Detect which cell encompasses the target text, then output its [X, Y] center coordinate. 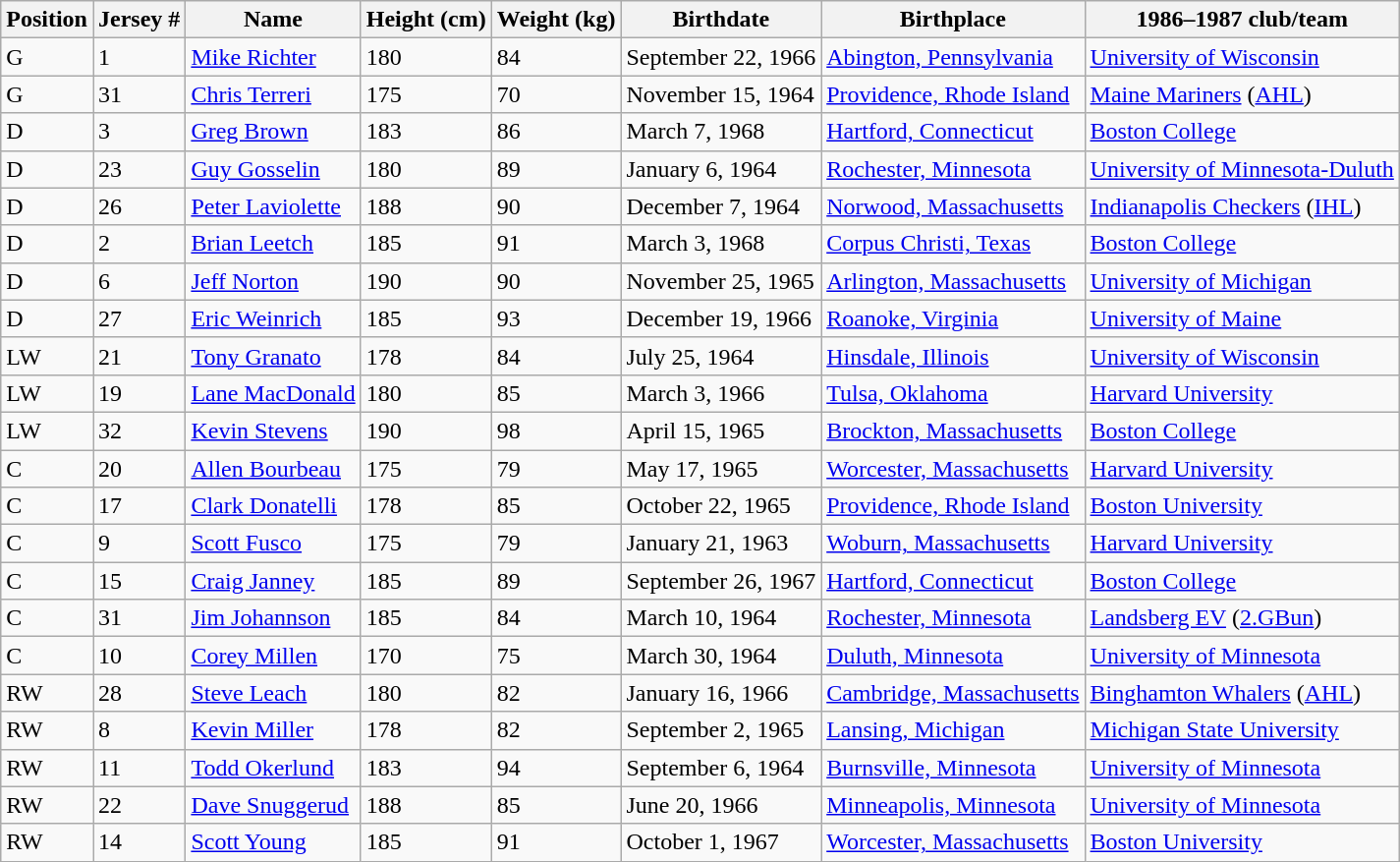
June 20, 1966 [721, 805]
March 30, 1964 [721, 656]
April 15, 1965 [721, 431]
22 [139, 805]
23 [139, 169]
86 [556, 132]
November 25, 1965 [721, 281]
Landsberg EV (2.GBun) [1242, 618]
Birthdate [721, 20]
Indianapolis Checkers (IHL) [1242, 206]
Chris Terreri [273, 94]
170 [426, 656]
October 22, 1965 [721, 506]
September 6, 1964 [721, 768]
September 22, 1966 [721, 57]
2 [139, 244]
Abington, Pennsylvania [953, 57]
1986–1987 club/team [1242, 20]
Dave Snuggerud [273, 805]
University of Minnesota-Duluth [1242, 169]
32 [139, 431]
October 1, 1967 [721, 842]
January 21, 1963 [721, 544]
Mike Richter [273, 57]
Name [273, 20]
Lane MacDonald [273, 393]
21 [139, 356]
Burnsville, Minnesota [953, 768]
Birthplace [953, 20]
July 25, 1964 [721, 356]
17 [139, 506]
Kevin Stevens [273, 431]
10 [139, 656]
28 [139, 693]
Arlington, Massachusetts [953, 281]
Roanoke, Virginia [953, 318]
Peter Laviolette [273, 206]
Height (cm) [426, 20]
Craig Janney [273, 581]
Clark Donatelli [273, 506]
Lansing, Michigan [953, 730]
Brian Leetch [273, 244]
December 7, 1964 [721, 206]
75 [556, 656]
Michigan State University [1242, 730]
26 [139, 206]
Norwood, Massachusetts [953, 206]
November 15, 1964 [721, 94]
Jeff Norton [273, 281]
Maine Mariners (AHL) [1242, 94]
Duluth, Minnesota [953, 656]
Greg Brown [273, 132]
27 [139, 318]
March 7, 1968 [721, 132]
Scott Young [273, 842]
Todd Okerlund [273, 768]
Tulsa, Oklahoma [953, 393]
Jersey # [139, 20]
Hinsdale, Illinois [953, 356]
University of Maine [1242, 318]
March 10, 1964 [721, 618]
98 [556, 431]
Tony Granato [273, 356]
Eric Weinrich [273, 318]
September 2, 1965 [721, 730]
Brockton, Massachusetts [953, 431]
11 [139, 768]
8 [139, 730]
15 [139, 581]
Woburn, Massachusetts [953, 544]
Corey Millen [273, 656]
1 [139, 57]
Position [47, 20]
3 [139, 132]
Binghamton Whalers (AHL) [1242, 693]
Kevin Miller [273, 730]
March 3, 1966 [721, 393]
93 [556, 318]
Allen Bourbeau [273, 469]
20 [139, 469]
Corpus Christi, Texas [953, 244]
January 6, 1964 [721, 169]
Steve Leach [273, 693]
Guy Gosselin [273, 169]
9 [139, 544]
94 [556, 768]
March 3, 1968 [721, 244]
December 19, 1966 [721, 318]
Weight (kg) [556, 20]
University of Michigan [1242, 281]
May 17, 1965 [721, 469]
14 [139, 842]
Minneapolis, Minnesota [953, 805]
Scott Fusco [273, 544]
Jim Johannson [273, 618]
Cambridge, Massachusetts [953, 693]
19 [139, 393]
70 [556, 94]
January 16, 1966 [721, 693]
September 26, 1967 [721, 581]
6 [139, 281]
